Pinpoint the cell where the given text exists, returning its [X, Y] midpoint coordinate. 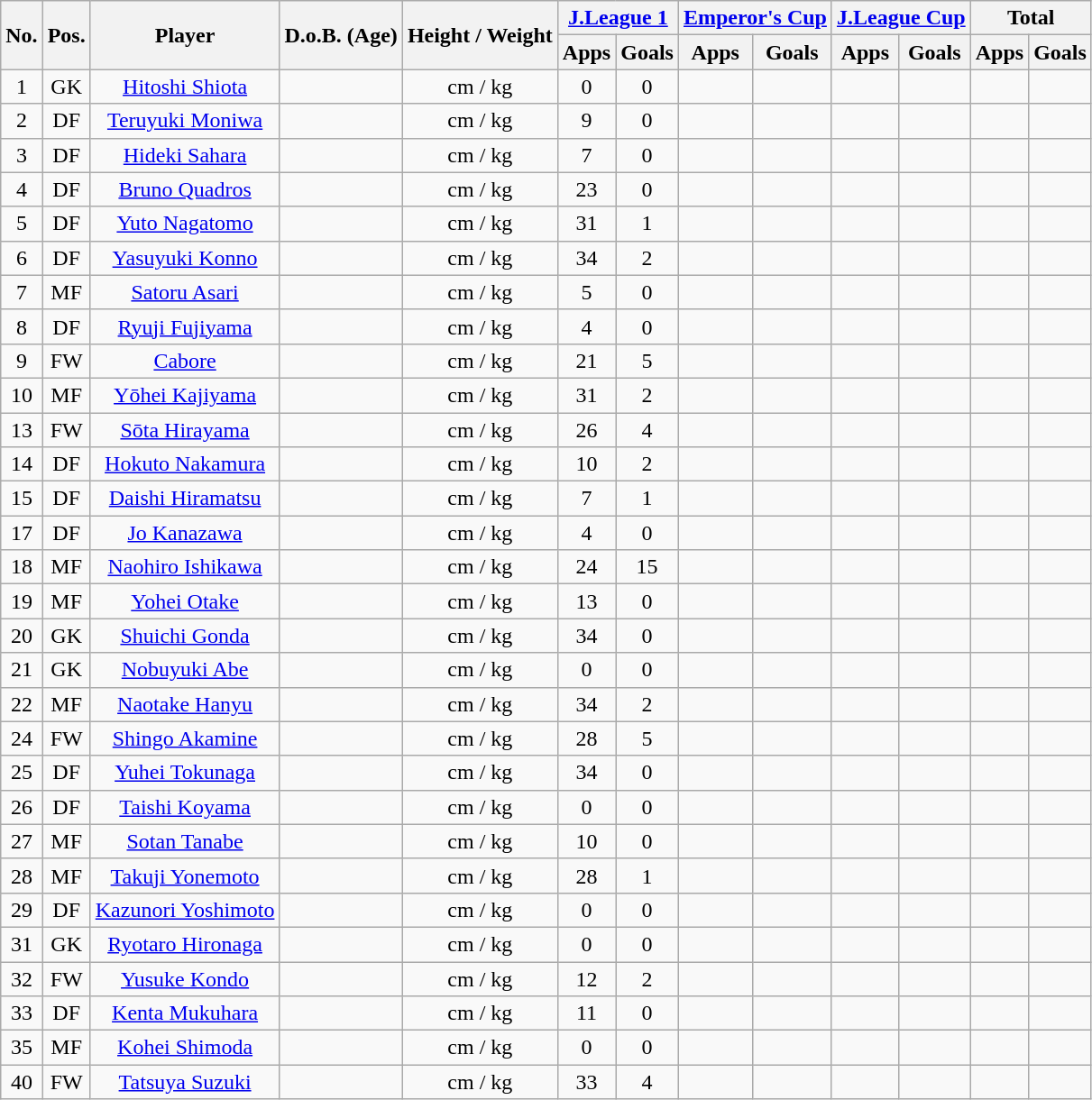
Kenta Mukuhara [185, 1013]
19 [22, 601]
Ryuji Fujiyama [185, 326]
J.League Cup [901, 18]
32 [22, 978]
Kohei Shimoda [185, 1048]
Hokuto Nakamura [185, 464]
Kazunori Yoshimoto [185, 910]
Emperor's Cup [755, 18]
Yohei Otake [185, 601]
D.o.B. (Age) [341, 35]
Sōta Hirayama [185, 430]
Bruno Quadros [185, 189]
Teruyuki Moniwa [185, 121]
Total [1031, 18]
Taishi Koyama [185, 807]
Height / Weight [480, 35]
14 [22, 464]
29 [22, 910]
Naotake Hanyu [185, 704]
25 [22, 773]
40 [22, 1082]
6 [22, 258]
Pos. [67, 35]
11 [586, 1013]
Yasuyuki Konno [185, 258]
Tatsuya Suzuki [185, 1082]
Yōhei Kajiyama [185, 395]
Sotan Tanabe [185, 841]
Daishi Hiramatsu [185, 499]
35 [22, 1048]
17 [22, 533]
22 [22, 704]
Yuto Nagatomo [185, 224]
3 [22, 155]
Hideki Sahara [185, 155]
Jo Kanazawa [185, 533]
No. [22, 35]
Shuichi Gonda [185, 636]
Naohiro Ishikawa [185, 567]
Yuhei Tokunaga [185, 773]
Satoru Asari [185, 292]
12 [586, 978]
23 [586, 189]
18 [22, 567]
Takuji Yonemoto [185, 875]
Cabore [185, 361]
Shingo Akamine [185, 738]
27 [22, 841]
Player [185, 35]
Hitoshi Shiota [185, 87]
Yusuke Kondo [185, 978]
Nobuyuki Abe [185, 670]
Ryotaro Hironaga [185, 944]
J.League 1 [618, 18]
8 [22, 326]
20 [22, 636]
